Return (X, Y) of the center of cell containing provided text 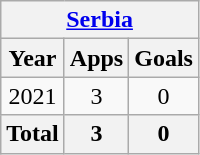
Total (33, 134)
Apps (96, 58)
Year (33, 58)
Goals (164, 58)
2021 (33, 96)
Serbia (100, 20)
